For the text-containing cell, return its midpoint in (x, y) coordinate format. 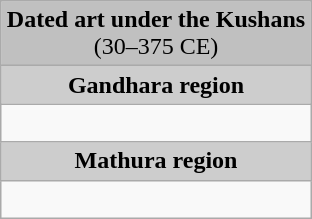
Gandhara region (156, 85)
Dated art under the Kushans(30–375 CE) (156, 34)
Mathura region (156, 161)
